Output the (x, y) coordinate of the center of the cell containing the given text.  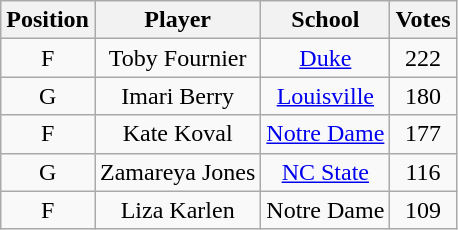
116 (423, 172)
Louisville (326, 96)
Duke (326, 58)
Votes (423, 20)
109 (423, 210)
177 (423, 134)
Player (177, 20)
222 (423, 58)
School (326, 20)
Toby Fournier (177, 58)
Imari Berry (177, 96)
Kate Koval (177, 134)
Zamareya Jones (177, 172)
180 (423, 96)
Position (48, 20)
NC State (326, 172)
Liza Karlen (177, 210)
